Detect which cell encompasses the target text, then output its (X, Y) center coordinate. 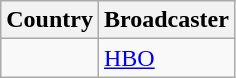
Country (50, 20)
Broadcaster (166, 20)
HBO (166, 58)
